Return (x, y) of the center of cell containing provided text 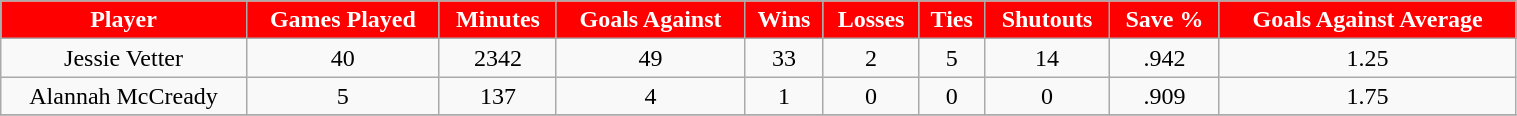
137 (498, 96)
2 (871, 58)
.942 (1165, 58)
Goals Against (650, 20)
Wins (784, 20)
Alannah McCready (124, 96)
Minutes (498, 20)
1 (784, 96)
Games Played (342, 20)
Ties (952, 20)
1.25 (1368, 58)
49 (650, 58)
40 (342, 58)
14 (1046, 58)
2342 (498, 58)
Save % (1165, 20)
.909 (1165, 96)
Jessie Vetter (124, 58)
1.75 (1368, 96)
Shutouts (1046, 20)
4 (650, 96)
Losses (871, 20)
Player (124, 20)
Goals Against Average (1368, 20)
33 (784, 58)
